Provide the [x, y] coordinate of the cell's center where the given text is located.  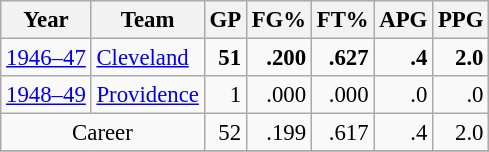
Career [102, 133]
Providence [148, 95]
GP [225, 20]
.199 [278, 133]
1946–47 [46, 58]
FT% [342, 20]
.627 [342, 58]
Cleveland [148, 58]
Year [46, 20]
1948–49 [46, 95]
.617 [342, 133]
APG [404, 20]
.200 [278, 58]
52 [225, 133]
51 [225, 58]
1 [225, 95]
PPG [461, 20]
FG% [278, 20]
Team [148, 20]
